Detect which cell encompasses the target text, then output its [x, y] center coordinate. 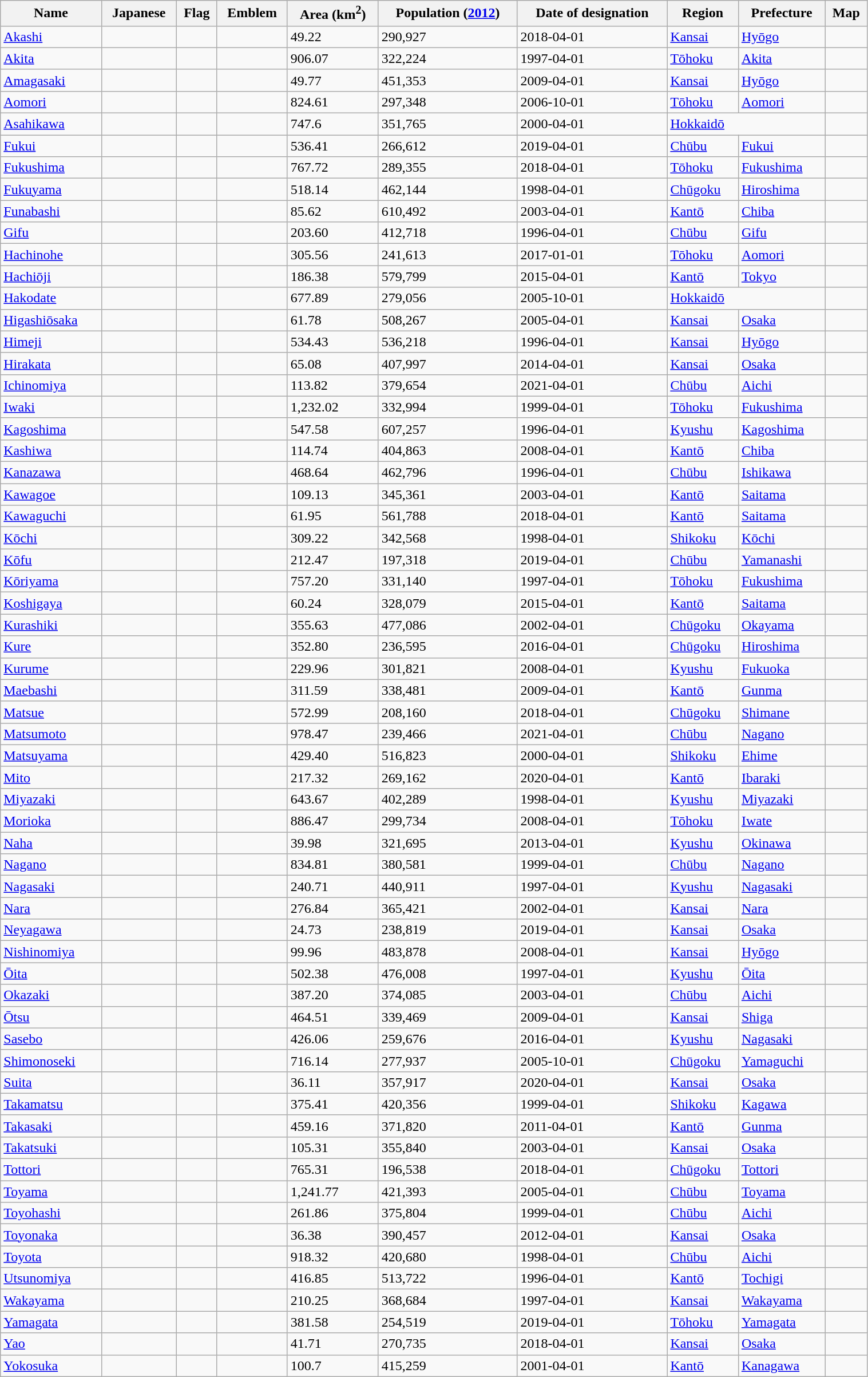
2012-04-01 [592, 1235]
301,821 [447, 668]
508,267 [447, 320]
390,457 [447, 1235]
309.22 [333, 538]
355,840 [447, 1147]
Takamatsu [51, 1104]
352.80 [333, 647]
421,393 [447, 1192]
Area (km2) [333, 14]
Fukuoka [782, 668]
49.22 [333, 37]
239,466 [447, 734]
451,353 [447, 80]
299,734 [447, 821]
61.78 [333, 320]
36.11 [333, 1082]
440,911 [447, 887]
203.60 [333, 233]
Neyagawa [51, 930]
572.99 [333, 712]
Kōfu [51, 560]
Region [703, 14]
269,162 [447, 777]
420,356 [447, 1104]
270,735 [447, 1344]
99.96 [333, 952]
Matsue [51, 712]
Takatsuki [51, 1147]
276.84 [333, 908]
Kawagoe [51, 494]
Amagasaki [51, 80]
Hakodate [51, 298]
279,056 [447, 298]
834.81 [333, 865]
561,788 [447, 516]
Mito [51, 777]
338,481 [447, 690]
404,863 [447, 450]
259,676 [447, 1039]
196,538 [447, 1170]
24.73 [333, 930]
Sasebo [51, 1039]
464.51 [333, 1017]
261.86 [333, 1213]
345,361 [447, 494]
Yokosuka [51, 1366]
Iwaki [51, 407]
Prefecture [782, 14]
Hachinohe [51, 255]
Nishinomiya [51, 952]
305.56 [333, 255]
Date of designation [592, 14]
767.72 [333, 168]
Hachiōji [51, 276]
Naha [51, 843]
518.14 [333, 189]
Higashiōsaka [51, 320]
Yamaguchi [782, 1061]
328,079 [447, 603]
241,613 [447, 255]
311.59 [333, 690]
477,086 [447, 625]
Utsunomiya [51, 1279]
2001-04-01 [592, 1366]
459.16 [333, 1126]
375,804 [447, 1213]
Kurume [51, 668]
Iwate [782, 821]
610,492 [447, 211]
415,259 [447, 1366]
Emblem [252, 14]
212.47 [333, 560]
547.58 [333, 429]
60.24 [333, 603]
Flag [197, 14]
Kōriyama [51, 581]
186.38 [333, 276]
513,722 [447, 1279]
Takasaki [51, 1126]
Koshigaya [51, 603]
Shimane [782, 712]
716.14 [333, 1061]
339,469 [447, 1017]
39.98 [333, 843]
Ishikawa [782, 473]
Himeji [51, 342]
Kanagawa [782, 1366]
351,765 [447, 124]
210.25 [333, 1300]
Kashiwa [51, 450]
266,612 [447, 146]
Suita [51, 1082]
Toyota [51, 1257]
365,421 [447, 908]
Ibaraki [782, 777]
824.61 [333, 102]
238,819 [447, 930]
217.32 [333, 777]
342,568 [447, 538]
Akashi [51, 37]
462,796 [447, 473]
2011-04-01 [592, 1126]
1,241.77 [333, 1192]
Okazaki [51, 995]
368,684 [447, 1300]
468.64 [333, 473]
402,289 [447, 799]
321,695 [447, 843]
Population (2012) [447, 14]
109.13 [333, 494]
197,318 [447, 560]
Fukuyama [51, 189]
2013-04-01 [592, 843]
254,519 [447, 1322]
375.41 [333, 1104]
105.31 [333, 1147]
85.62 [333, 211]
Funabashi [51, 211]
Toyohashi [51, 1213]
289,355 [447, 168]
407,997 [447, 363]
502.38 [333, 974]
381.58 [333, 1322]
483,878 [447, 952]
Asahikawa [51, 124]
Yao [51, 1344]
516,823 [447, 755]
Maebashi [51, 690]
Japanese [138, 14]
Ichinomiya [51, 385]
420,680 [447, 1257]
229.96 [333, 668]
2017-01-01 [592, 255]
Toyonaka [51, 1235]
747.6 [333, 124]
236,595 [447, 647]
579,799 [447, 276]
380,581 [447, 865]
Kawaguchi [51, 516]
374,085 [447, 995]
Kanazawa [51, 473]
387.20 [333, 995]
Kurashiki [51, 625]
49.77 [333, 80]
765.31 [333, 1170]
Morioka [51, 821]
61.95 [333, 516]
1,232.02 [333, 407]
357,917 [447, 1082]
Kagawa [782, 1104]
462,144 [447, 189]
Yamanashi [782, 560]
Kure [51, 647]
41.71 [333, 1344]
113.82 [333, 385]
Hirakata [51, 363]
534.43 [333, 342]
757.20 [333, 581]
426.06 [333, 1039]
536,218 [447, 342]
208,160 [447, 712]
100.7 [333, 1366]
476,008 [447, 974]
906.07 [333, 58]
Matsuyama [51, 755]
Ehime [782, 755]
Name [51, 14]
886.47 [333, 821]
36.38 [333, 1235]
978.47 [333, 734]
331,140 [447, 581]
2014-04-01 [592, 363]
297,348 [447, 102]
277,937 [447, 1061]
536.41 [333, 146]
Matsumoto [51, 734]
240.71 [333, 887]
322,224 [447, 58]
Tokyo [782, 276]
Okinawa [782, 843]
114.74 [333, 450]
643.67 [333, 799]
607,257 [447, 429]
Tochigi [782, 1279]
379,654 [447, 385]
677.89 [333, 298]
918.32 [333, 1257]
Shimonoseki [51, 1061]
Ōtsu [51, 1017]
429.40 [333, 755]
332,994 [447, 407]
2006-10-01 [592, 102]
290,927 [447, 37]
Map [846, 14]
65.08 [333, 363]
416.85 [333, 1279]
Shiga [782, 1017]
371,820 [447, 1126]
412,718 [447, 233]
Okayama [782, 625]
355.63 [333, 625]
